Provide the (x, y) coordinate of the cell's center where the given text is located.  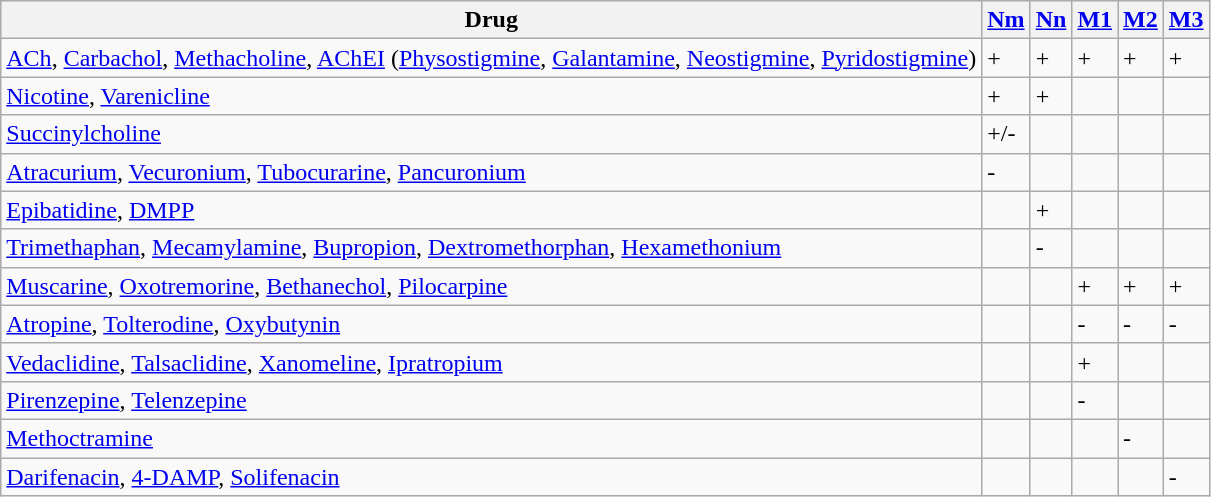
M2 (1141, 20)
Muscarine, Oxotremorine, Bethanechol, Pilocarpine (492, 286)
Trimethaphan, Mecamylamine, Bupropion, Dextromethorphan, Hexamethonium (492, 248)
Nm (1006, 20)
Vedaclidine, Talsaclidine, Xanomeline, Ipratropium (492, 362)
Methoctramine (492, 438)
M3 (1186, 20)
+/- (1006, 134)
Pirenzepine, Telenzepine (492, 400)
Succinylcholine (492, 134)
ACh, Carbachol, Methacholine, AChEI (Physostigmine, Galantamine, Neostigmine, Pyridostigmine) (492, 58)
Nn (1051, 20)
M1 (1095, 20)
Epibatidine, DMPP (492, 210)
Nicotine, Varenicline (492, 96)
Atracurium, Vecuronium, Tubocurarine, Pancuronium (492, 172)
Drug (492, 20)
Atropine, Tolterodine, Oxybutynin (492, 324)
Darifenacin, 4-DAMP, Solifenacin (492, 477)
